From the cell containing the given text, extract its center point as (X, Y) coordinate. 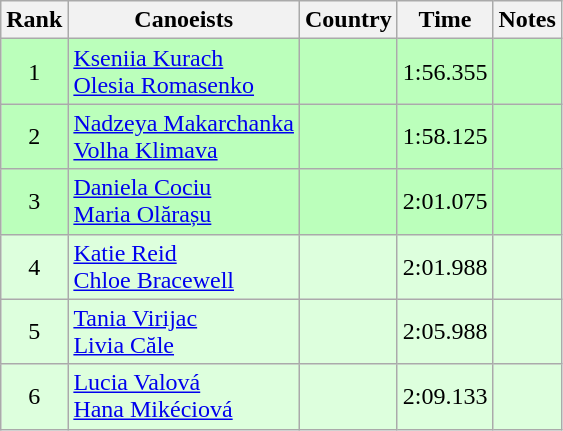
2:01.988 (445, 266)
1:56.355 (445, 72)
Katie ReidChloe Bracewell (184, 266)
2:05.988 (445, 332)
Canoeists (184, 20)
2 (34, 136)
Kseniia KurachOlesia Romasenko (184, 72)
1:58.125 (445, 136)
Lucia ValováHana Mikéciová (184, 396)
4 (34, 266)
1 (34, 72)
6 (34, 396)
5 (34, 332)
2:01.075 (445, 202)
Nadzeya MakarchankaVolha Klimava (184, 136)
Country (348, 20)
Rank (34, 20)
Time (445, 20)
Daniela CociuMaria Olărașu (184, 202)
Notes (527, 20)
Tania VirijacLivia Căle (184, 332)
3 (34, 202)
2:09.133 (445, 396)
